Determine the [x, y] coordinate at the center of the cell enclosing the given text.  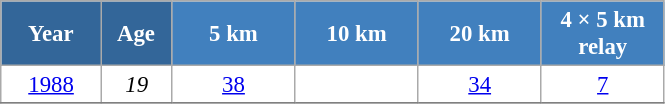
10 km [356, 34]
19 [136, 85]
4 × 5 km relay [602, 34]
5 km [234, 34]
34 [480, 85]
38 [234, 85]
1988 [52, 85]
Year [52, 34]
20 km [480, 34]
Age [136, 34]
7 [602, 85]
